Identify which cell holds the provided text, then report its (x, y) central coordinate. 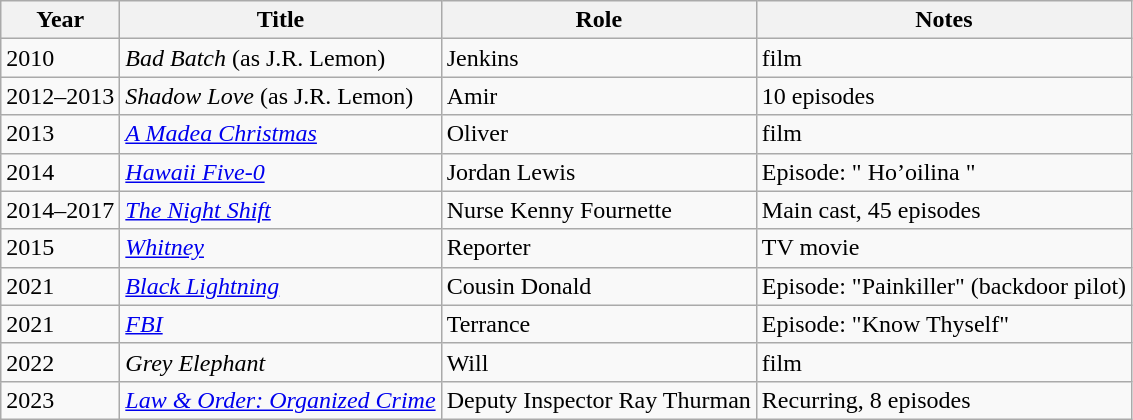
Whitney (280, 248)
Cousin Donald (598, 286)
Bad Batch (as J.R. Lemon) (280, 58)
Recurring, 8 episodes (944, 400)
Reporter (598, 248)
Year (60, 20)
2014–2017 (60, 210)
The Night Shift (280, 210)
Grey Elephant (280, 362)
2023 (60, 400)
Black Lightning (280, 286)
Hawaii Five-0 (280, 172)
Shadow Love (as J.R. Lemon) (280, 96)
2010 (60, 58)
Notes (944, 20)
2014 (60, 172)
2015 (60, 248)
Amir (598, 96)
Deputy Inspector Ray Thurman (598, 400)
A Madea Christmas (280, 134)
2022 (60, 362)
Law & Order: Organized Crime (280, 400)
Oliver (598, 134)
Episode: " Ho’oilina " (944, 172)
Main cast, 45 episodes (944, 210)
Terrance (598, 324)
2013 (60, 134)
Nurse Kenny Fournette (598, 210)
Jordan Lewis (598, 172)
10 episodes (944, 96)
FBI (280, 324)
Jenkins (598, 58)
TV movie (944, 248)
2012–2013 (60, 96)
Episode: "Painkiller" (backdoor pilot) (944, 286)
Episode: "Know Thyself" (944, 324)
Title (280, 20)
Will (598, 362)
Role (598, 20)
